Locate the cell with the specified text and output its (x, y) center coordinate. 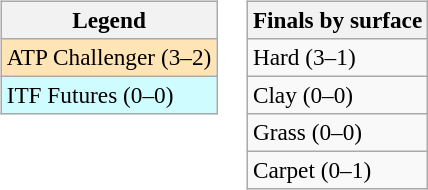
ITF Futures (0–0) (108, 95)
Carpet (0–1) (337, 171)
Clay (0–0) (337, 95)
Grass (0–0) (337, 133)
Hard (3–1) (337, 57)
Finals by surface (337, 20)
Legend (108, 20)
ATP Challenger (3–2) (108, 57)
